Capture the cell that displays the provided text and extract its [x, y] central coordinate. 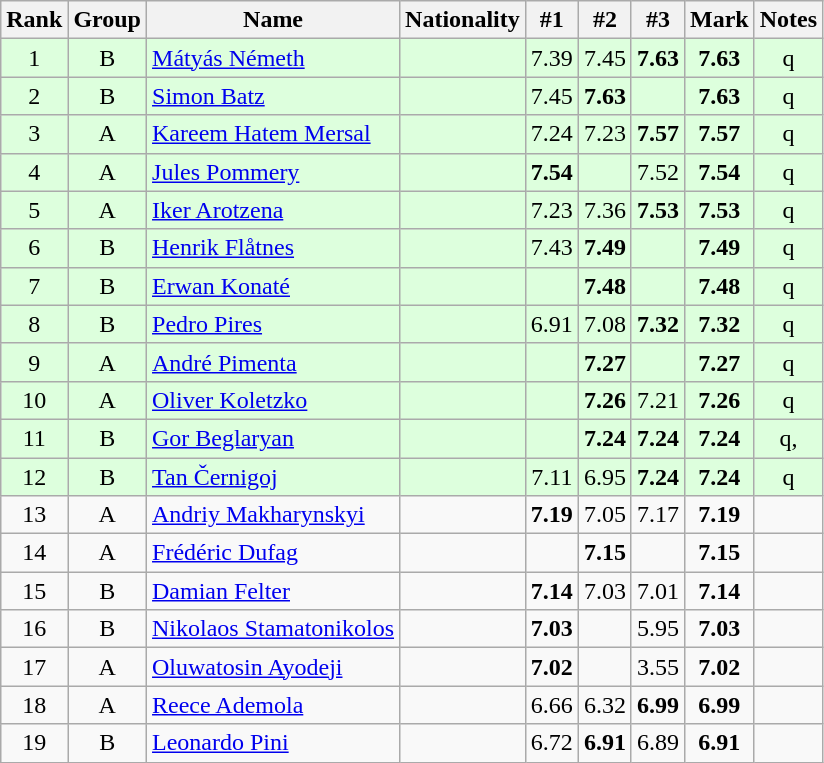
6 [34, 248]
Group [108, 20]
1 [34, 58]
7.52 [658, 172]
Leonardo Pini [274, 743]
Frédéric Dufag [274, 553]
7 [34, 286]
13 [34, 515]
Jules Pommery [274, 172]
#1 [552, 20]
Name [274, 20]
7.43 [552, 248]
2 [34, 96]
Oluwatosin Ayodeji [274, 667]
11 [34, 438]
6.95 [604, 477]
#3 [658, 20]
7.21 [658, 400]
#2 [604, 20]
17 [34, 667]
3 [34, 134]
18 [34, 705]
8 [34, 324]
Notes [788, 20]
7.36 [604, 210]
12 [34, 477]
16 [34, 629]
Kareem Hatem Mersal [274, 134]
9 [34, 362]
Reece Ademola [274, 705]
15 [34, 591]
Rank [34, 20]
6.89 [658, 743]
Damian Felter [274, 591]
7.01 [658, 591]
5 [34, 210]
4 [34, 172]
Mark [719, 20]
Pedro Pires [274, 324]
7.39 [552, 58]
Mátyás Németh [274, 58]
10 [34, 400]
5.95 [658, 629]
14 [34, 553]
Simon Batz [274, 96]
Erwan Konaté [274, 286]
Oliver Koletzko [274, 400]
6.32 [604, 705]
Nationality [463, 20]
Henrik Flåtnes [274, 248]
7.17 [658, 515]
Nikolaos Stamatonikolos [274, 629]
André Pimenta [274, 362]
7.11 [552, 477]
7.08 [604, 324]
19 [34, 743]
3.55 [658, 667]
6.72 [552, 743]
q, [788, 438]
Gor Beglaryan [274, 438]
Tan Černigoj [274, 477]
6.66 [552, 705]
7.05 [604, 515]
Iker Arotzena [274, 210]
Andriy Makharynskyi [274, 515]
